Output the (X, Y) coordinate of the center of the cell containing the given text.  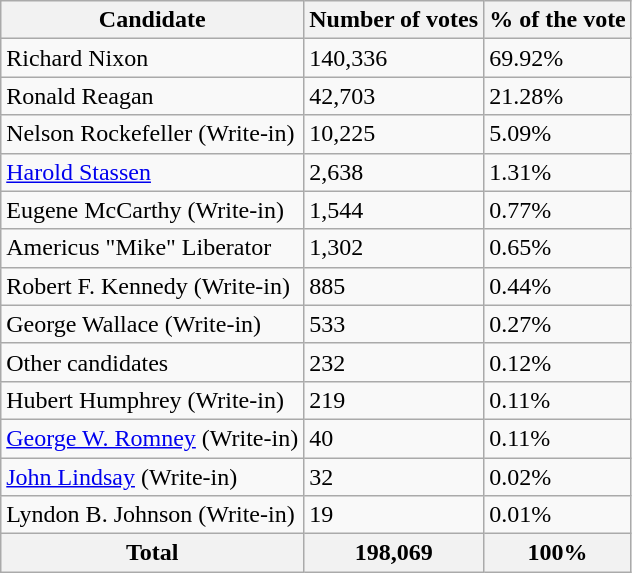
Harold Stassen (152, 172)
Americus "Mike" Liberator (152, 248)
Lyndon B. Johnson (Write-in) (152, 515)
2,638 (394, 172)
John Lindsay (Write-in) (152, 477)
140,336 (394, 58)
% of the vote (558, 20)
Other candidates (152, 362)
10,225 (394, 134)
Hubert Humphrey (Write-in) (152, 400)
1,302 (394, 248)
0.44% (558, 286)
Robert F. Kennedy (Write-in) (152, 286)
George Wallace (Write-in) (152, 324)
0.65% (558, 248)
0.77% (558, 210)
69.92% (558, 58)
533 (394, 324)
Nelson Rockefeller (Write-in) (152, 134)
Eugene McCarthy (Write-in) (152, 210)
232 (394, 362)
0.01% (558, 515)
21.28% (558, 96)
0.02% (558, 477)
32 (394, 477)
Candidate (152, 20)
5.09% (558, 134)
100% (558, 553)
0.27% (558, 324)
Ronald Reagan (152, 96)
19 (394, 515)
1,544 (394, 210)
Richard Nixon (152, 58)
George W. Romney (Write-in) (152, 438)
Total (152, 553)
0.12% (558, 362)
219 (394, 400)
1.31% (558, 172)
42,703 (394, 96)
Number of votes (394, 20)
198,069 (394, 553)
40 (394, 438)
885 (394, 286)
